From the cell containing the given text, extract its center point as (x, y) coordinate. 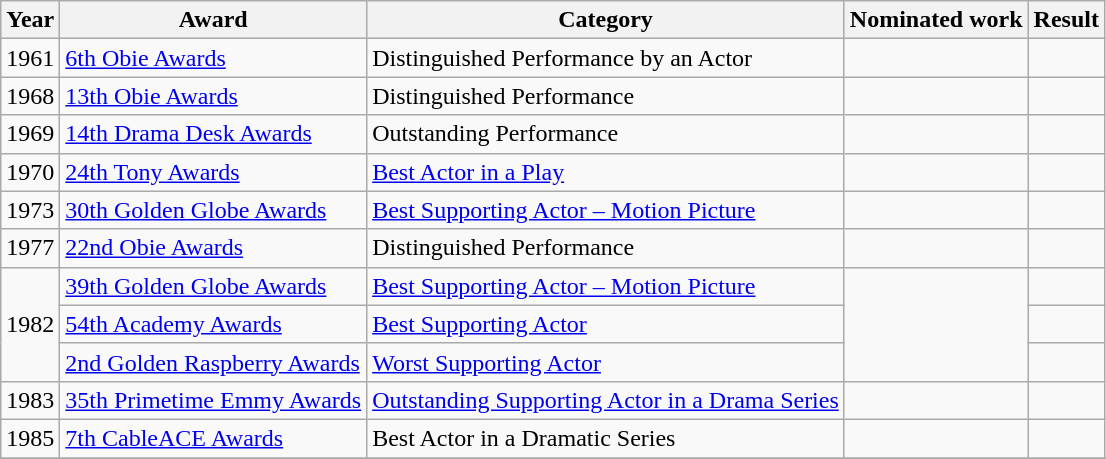
Best Actor in a Dramatic Series (606, 438)
Outstanding Supporting Actor in a Drama Series (606, 400)
1983 (30, 400)
14th Drama Desk Awards (214, 134)
22nd Obie Awards (214, 248)
39th Golden Globe Awards (214, 286)
35th Primetime Emmy Awards (214, 400)
Result (1066, 20)
54th Academy Awards (214, 324)
1985 (30, 438)
1973 (30, 210)
Nominated work (936, 20)
6th Obie Awards (214, 58)
Year (30, 20)
Worst Supporting Actor (606, 362)
Distinguished Performance by an Actor (606, 58)
24th Tony Awards (214, 172)
7th CableACE Awards (214, 438)
1970 (30, 172)
1969 (30, 134)
Category (606, 20)
1961 (30, 58)
1977 (30, 248)
30th Golden Globe Awards (214, 210)
1982 (30, 324)
13th Obie Awards (214, 96)
Best Actor in a Play (606, 172)
1968 (30, 96)
Award (214, 20)
Best Supporting Actor (606, 324)
2nd Golden Raspberry Awards (214, 362)
Outstanding Performance (606, 134)
